Identify which cell holds the provided text, then report its [X, Y] central coordinate. 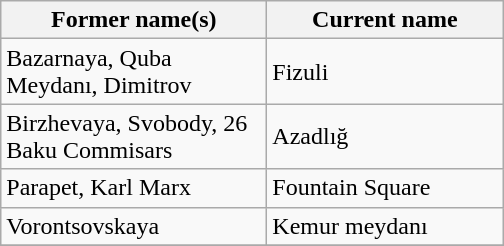
Former name(s) [134, 20]
Current name [385, 20]
Vorontsovskaya [134, 226]
Fizuli [385, 72]
Birzhevaya, Svobody, 26 Baku Commisars [134, 136]
Fountain Square [385, 188]
Parapet, Karl Marx [134, 188]
Kemur meydanı [385, 226]
Azadlığ [385, 136]
Bazarnaya, Quba Meydanı, Dimitrov [134, 72]
